From the cell containing the given text, extract its center point as [x, y] coordinate. 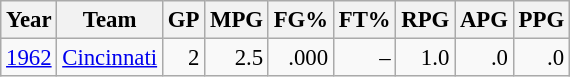
2 [183, 58]
1.0 [426, 58]
APG [484, 20]
PPG [541, 20]
FG% [300, 20]
Cincinnati [110, 58]
.000 [300, 58]
MPG [237, 20]
1962 [29, 58]
FT% [364, 20]
Year [29, 20]
GP [183, 20]
Team [110, 20]
– [364, 58]
RPG [426, 20]
2.5 [237, 58]
